Locate the cell with the specified text and output its [x, y] center coordinate. 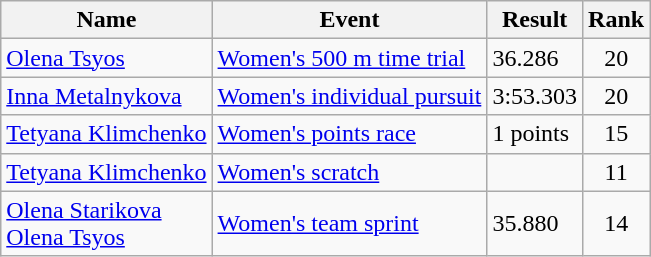
11 [616, 172]
Olena Tsyos [106, 58]
Olena StarikovaOlena Tsyos [106, 224]
Women's individual pursuit [350, 96]
Inna Metalnykova [106, 96]
Women's team sprint [350, 224]
Result [535, 20]
36.286 [535, 58]
Event [350, 20]
35.880 [535, 224]
15 [616, 134]
1 points [535, 134]
3:53.303 [535, 96]
Women's 500 m time trial [350, 58]
Rank [616, 20]
Women's scratch [350, 172]
Name [106, 20]
Women's points race [350, 134]
14 [616, 224]
